From the cell containing the given text, extract its center point as (X, Y) coordinate. 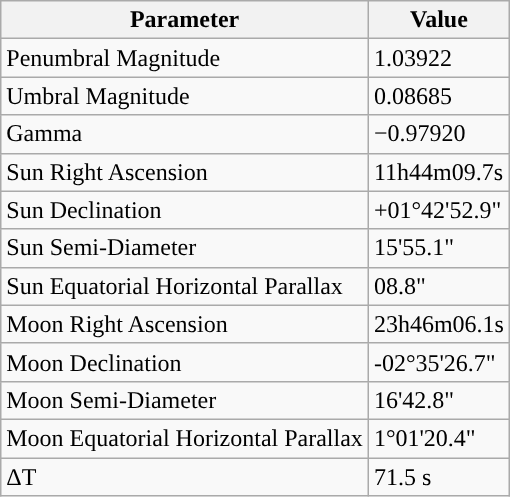
Moon Equatorial Horizontal Parallax (185, 438)
Sun Declination (185, 210)
Moon Declination (185, 362)
71.5 s (438, 477)
Parameter (185, 20)
ΔT (185, 477)
15'55.1" (438, 248)
Umbral Magnitude (185, 96)
-02°35'26.7" (438, 362)
Sun Equatorial Horizontal Parallax (185, 286)
16'42.8" (438, 400)
Sun Right Ascension (185, 172)
Sun Semi-Diameter (185, 248)
−0.97920 (438, 134)
08.8" (438, 286)
23h46m06.1s (438, 324)
Gamma (185, 134)
1°01'20.4" (438, 438)
Penumbral Magnitude (185, 58)
Moon Right Ascension (185, 324)
Value (438, 20)
Moon Semi-Diameter (185, 400)
1.03922 (438, 58)
0.08685 (438, 96)
11h44m09.7s (438, 172)
+01°42'52.9" (438, 210)
